Return the [x, y] coordinate for the center point of the cell that contains the specified text.  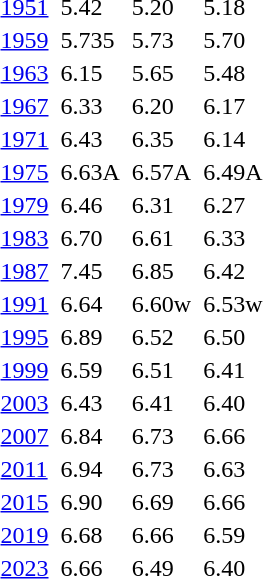
7.45 [90, 271]
5.73 [161, 40]
6.35 [161, 139]
6.59 [90, 370]
6.68 [90, 535]
6.51 [161, 370]
6.70 [90, 238]
6.84 [90, 436]
6.57A [161, 172]
6.85 [161, 271]
6.60w [161, 304]
6.46 [90, 205]
6.61 [161, 238]
5.65 [161, 73]
6.69 [161, 502]
6.52 [161, 337]
6.94 [90, 469]
6.63A [90, 172]
6.41 [161, 403]
6.15 [90, 73]
6.20 [161, 106]
6.33 [90, 106]
6.64 [90, 304]
6.31 [161, 205]
6.90 [90, 502]
6.66 [161, 535]
5.735 [90, 40]
6.89 [90, 337]
